Output the (x, y) coordinate of the center of the cell containing the given text.  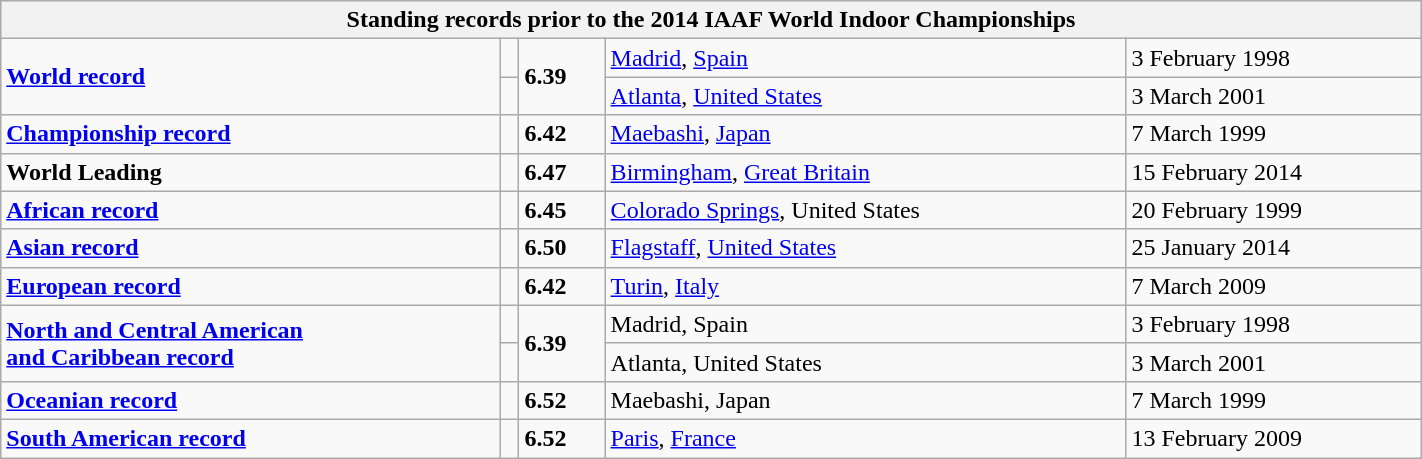
World Leading (251, 172)
Colorado Springs, United States (866, 210)
Standing records prior to the 2014 IAAF World Indoor Championships (711, 20)
North and Central American and Caribbean record (251, 343)
20 February 1999 (1274, 210)
Birmingham, Great Britain (866, 172)
7 March 2009 (1274, 286)
6.45 (562, 210)
European record (251, 286)
Oceanian record (251, 400)
15 February 2014 (1274, 172)
25 January 2014 (1274, 248)
13 February 2009 (1274, 438)
Flagstaff, United States (866, 248)
6.50 (562, 248)
6.47 (562, 172)
Asian record (251, 248)
World record (251, 77)
South American record (251, 438)
Paris, France (866, 438)
African record (251, 210)
Turin, Italy (866, 286)
Championship record (251, 134)
